Search for the cell housing the specified text and yield its [X, Y] center coordinate. 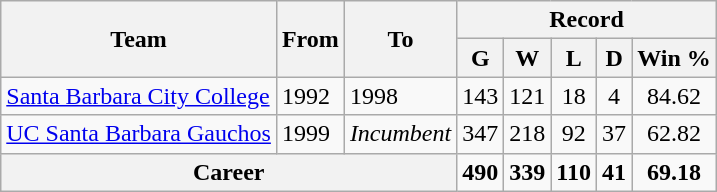
D [614, 58]
143 [480, 96]
18 [574, 96]
347 [480, 134]
Record [587, 20]
From [310, 39]
To [400, 39]
Win % [674, 58]
69.18 [674, 172]
G [480, 58]
37 [614, 134]
W [528, 58]
121 [528, 96]
Career [229, 172]
339 [528, 172]
1998 [400, 96]
Santa Barbara City College [139, 96]
110 [574, 172]
Incumbent [400, 134]
41 [614, 172]
UC Santa Barbara Gauchos [139, 134]
Team [139, 39]
62.82 [674, 134]
84.62 [674, 96]
92 [574, 134]
L [574, 58]
4 [614, 96]
1999 [310, 134]
1992 [310, 96]
490 [480, 172]
218 [528, 134]
